Scan for the cell matching the given text and deliver its [x, y] coordinate at center. 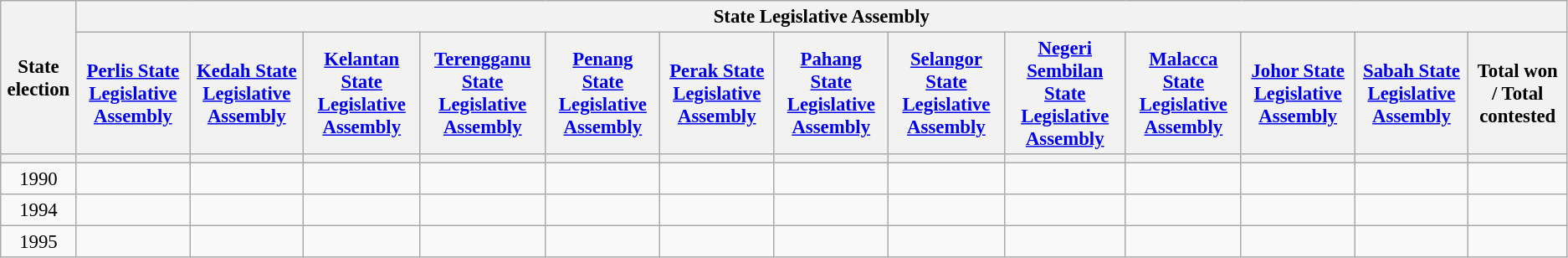
1995 [38, 242]
State election [38, 77]
1990 [38, 179]
Perlis State Legislative Assembly [133, 94]
Selangor State Legislative Assembly [946, 94]
Pahang State Legislative Assembly [832, 94]
Sabah State Legislative Assembly [1412, 94]
State Legislative Assembly [822, 17]
Total won / Total contested [1518, 94]
Terengganu State Legislative Assembly [483, 94]
Malacca State Legislative Assembly [1183, 94]
Johor State Legislative Assembly [1298, 94]
1994 [38, 210]
Negeri Sembilan State Legislative Assembly [1064, 94]
Perak State Legislative Assembly [717, 94]
Penang State Legislative Assembly [602, 94]
Kedah State Legislative Assembly [247, 94]
Kelantan State Legislative Assembly [361, 94]
